Extract the (X, Y) coordinate from the center of the cell holding the provided text.  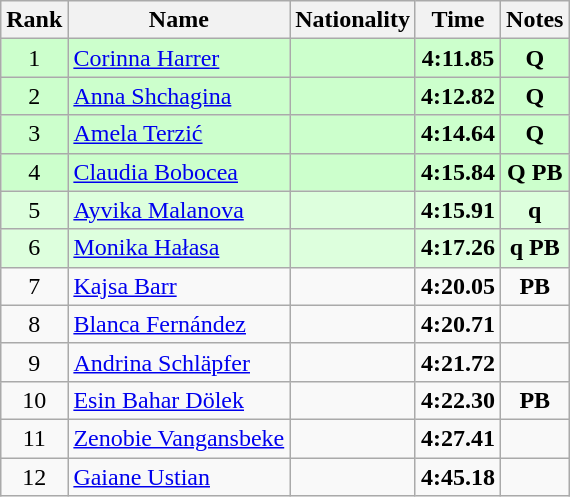
4:12.82 (458, 96)
5 (34, 210)
7 (34, 286)
Blanca Fernández (179, 324)
q PB (535, 248)
4:15.91 (458, 210)
q (535, 210)
6 (34, 248)
3 (34, 134)
Rank (34, 20)
10 (34, 400)
Time (458, 20)
4:17.26 (458, 248)
4:27.41 (458, 438)
4:20.05 (458, 286)
Kajsa Barr (179, 286)
11 (34, 438)
Anna Shchagina (179, 96)
Name (179, 20)
Andrina Schläpfer (179, 362)
1 (34, 58)
Zenobie Vangansbeke (179, 438)
4 (34, 172)
Amela Terzić (179, 134)
4:45.18 (458, 477)
Notes (535, 20)
9 (34, 362)
Esin Bahar Dölek (179, 400)
Gaiane Ustian (179, 477)
Monika Hałasa (179, 248)
Claudia Bobocea (179, 172)
Corinna Harrer (179, 58)
4:21.72 (458, 362)
12 (34, 477)
8 (34, 324)
Q PB (535, 172)
4:20.71 (458, 324)
4:15.84 (458, 172)
4:22.30 (458, 400)
2 (34, 96)
Ayvika Malanova (179, 210)
Nationality (353, 20)
4:14.64 (458, 134)
4:11.85 (458, 58)
